Identify which cell holds the provided text, then report its (x, y) central coordinate. 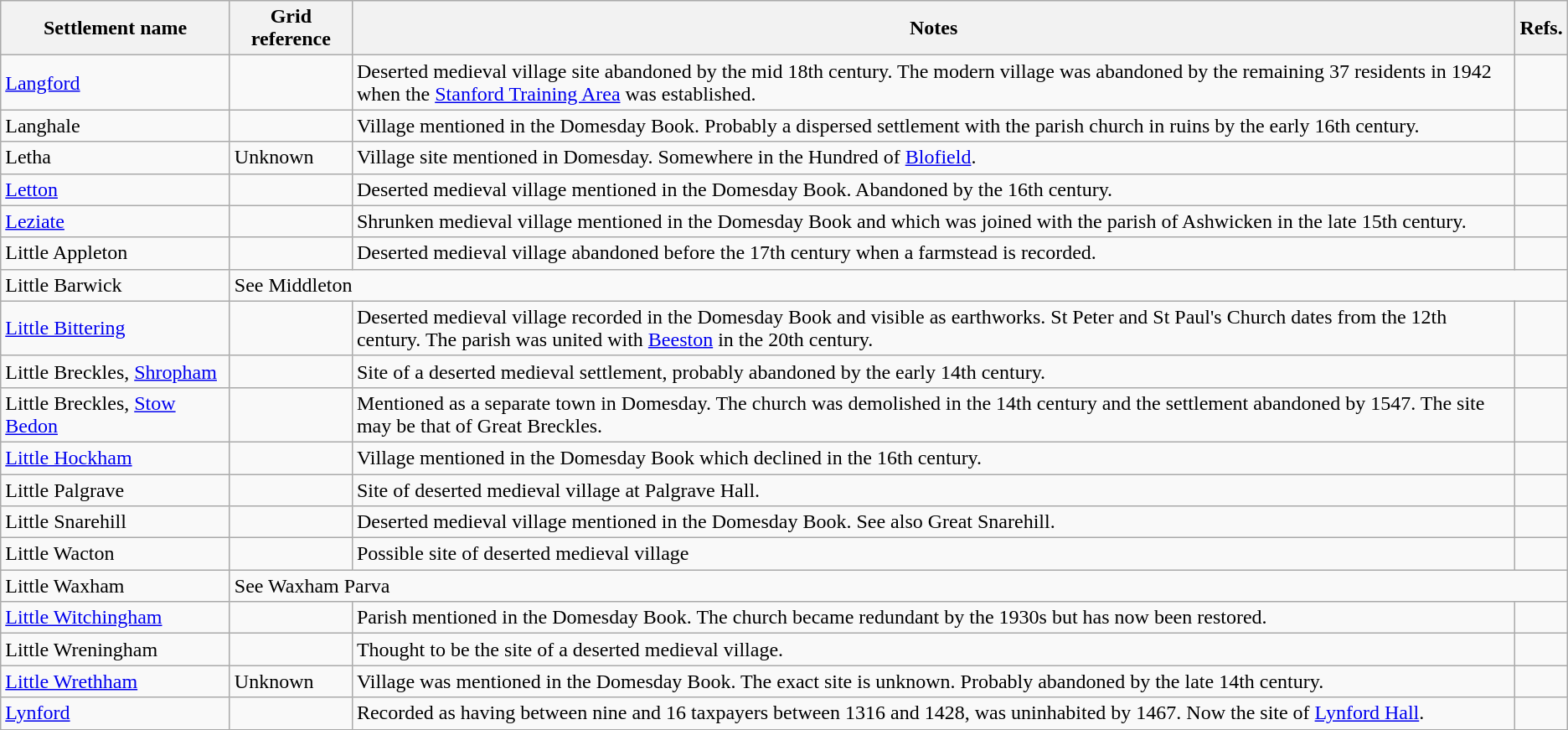
Langford (116, 82)
Shrunken medieval village mentioned in the Domesday Book and which was joined with the parish of Ashwicken in the late 15th century. (933, 221)
See Waxham Parva (898, 586)
Little Witchingham (116, 618)
Recorded as having between nine and 16 taxpayers between 1316 and 1428, was uninhabited by 1467. Now the site of Lynford Hall. (933, 713)
Site of deserted medieval village at Palgrave Hall. (933, 490)
Deserted medieval village abandoned before the 17th century when a farmstead is recorded. (933, 253)
Little Barwick (116, 285)
Notes (933, 28)
Site of a deserted medieval settlement, probably abandoned by the early 14th century. (933, 371)
See Middleton (898, 285)
Deserted medieval village mentioned in the Domesday Book. Abandoned by the 16th century. (933, 189)
Little Wacton (116, 554)
Little Wreningham (116, 650)
Little Wrethham (116, 681)
Letton (116, 189)
Little Waxham (116, 586)
Settlement name (116, 28)
Deserted medieval village mentioned in the Domesday Book. See also Great Snarehill. (933, 522)
Little Breckles, Stow Bedon (116, 414)
Lynford (116, 713)
Village site mentioned in Domesday. Somewhere in the Hundred of Blofield. (933, 158)
Village was mentioned in the Domesday Book. The exact site is unknown. Probably abandoned by the late 14th century. (933, 681)
Grid reference (291, 28)
Little Bittering (116, 329)
Little Appleton (116, 253)
Little Snarehill (116, 522)
Little Hockham (116, 458)
Possible site of deserted medieval village (933, 554)
Letha (116, 158)
Thought to be the site of a deserted medieval village. (933, 650)
Refs. (1541, 28)
Parish mentioned in the Domesday Book. The church became redundant by the 1930s but has now been restored. (933, 618)
Leziate (116, 221)
Langhale (116, 126)
Village mentioned in the Domesday Book which declined in the 16th century. (933, 458)
Village mentioned in the Domesday Book. Probably a dispersed settlement with the parish church in ruins by the early 16th century. (933, 126)
Little Breckles, Shropham (116, 371)
Little Palgrave (116, 490)
